For the text-containing cell, return its midpoint in [x, y] coordinate format. 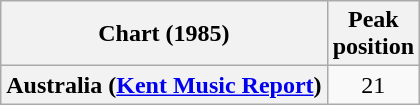
21 [373, 85]
Australia (Kent Music Report) [164, 85]
Peakposition [373, 34]
Chart (1985) [164, 34]
